Extract the [X, Y] coordinate from the center of the cell holding the provided text.  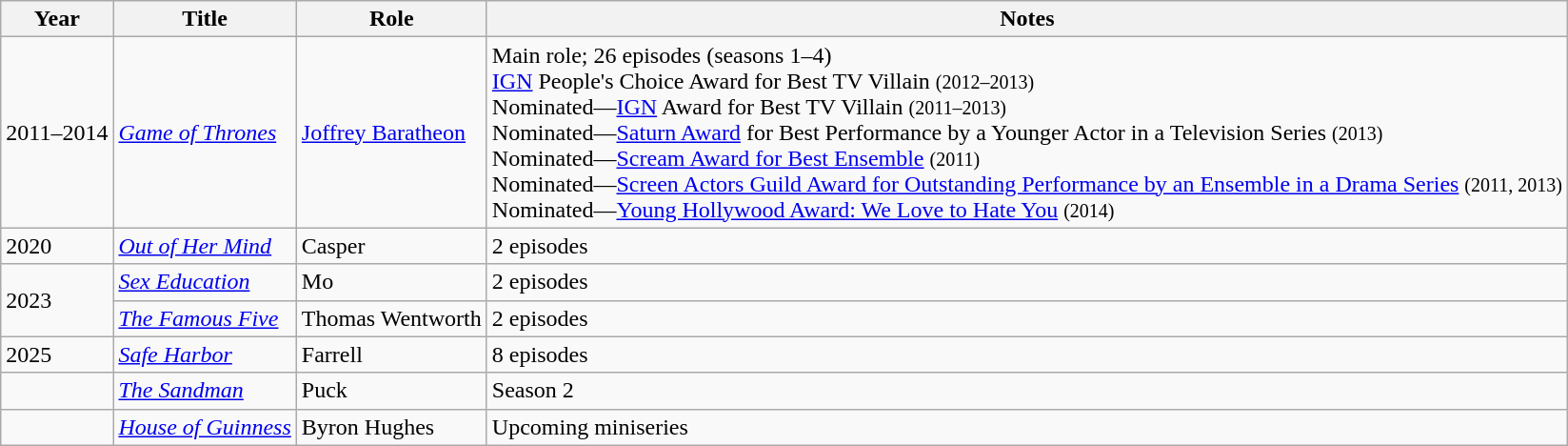
Joffrey Baratheon [391, 132]
Puck [391, 391]
Title [205, 19]
Role [391, 19]
2020 [57, 246]
2025 [57, 355]
Casper [391, 246]
Out of Her Mind [205, 246]
Season 2 [1026, 391]
Farrell [391, 355]
Upcoming miniseries [1026, 427]
Safe Harbor [205, 355]
2011–2014 [57, 132]
Thomas Wentworth [391, 318]
Mo [391, 282]
Sex Education [205, 282]
Byron Hughes [391, 427]
House of Guinness [205, 427]
Notes [1026, 19]
Year [57, 19]
The Famous Five [205, 318]
The Sandman [205, 391]
8 episodes [1026, 355]
Game of Thrones [205, 132]
2023 [57, 300]
